Output the [x, y] coordinate of the center of the cell containing the given text.  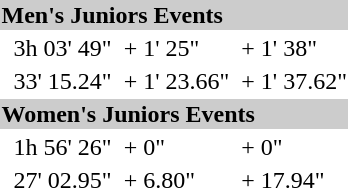
1h 56' 26" [62, 147]
3h 03' 49" [62, 48]
Women's Juniors Events [174, 114]
+ 1' 23.66" [176, 81]
Men's Juniors Events [174, 15]
+ 0" [176, 147]
+ 1' 25" [176, 48]
33' 15.24" [62, 81]
